Return (x, y) of the center of cell containing provided text 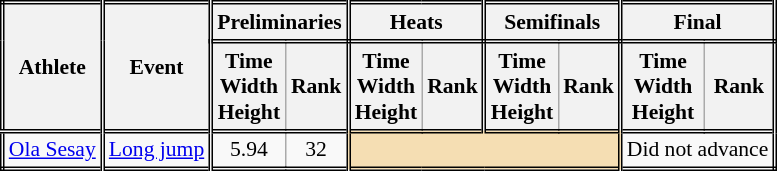
Did not advance (698, 150)
5.94 (248, 150)
Long jump (156, 150)
Athlete (52, 67)
32 (318, 150)
Final (698, 22)
Event (156, 67)
Ola Sesay (52, 150)
Preliminaries (280, 22)
Semifinals (552, 22)
Heats (416, 22)
